Capture the cell that displays the provided text and extract its (X, Y) central coordinate. 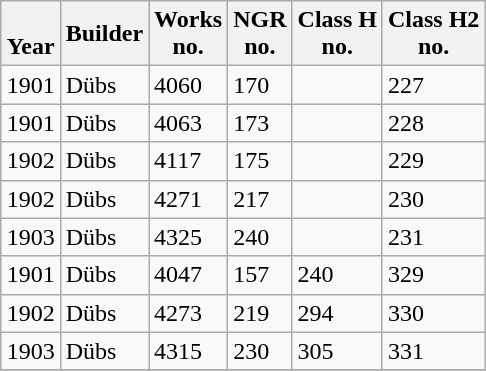
330 (433, 313)
231 (433, 237)
305 (337, 351)
4060 (188, 85)
219 (260, 313)
217 (260, 199)
Class H2no. (433, 34)
4325 (188, 237)
228 (433, 123)
157 (260, 275)
227 (433, 85)
229 (433, 161)
4063 (188, 123)
4047 (188, 275)
4117 (188, 161)
Year (30, 34)
331 (433, 351)
Worksno. (188, 34)
294 (337, 313)
175 (260, 161)
NGRno. (260, 34)
329 (433, 275)
Builder (104, 34)
4271 (188, 199)
Class Hno. (337, 34)
173 (260, 123)
4273 (188, 313)
4315 (188, 351)
170 (260, 85)
